Detect which cell encompasses the target text, then output its (X, Y) center coordinate. 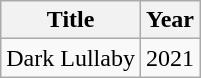
Dark Lullaby (71, 58)
Title (71, 20)
2021 (170, 58)
Year (170, 20)
